Extract the [X, Y] coordinate from the center of the cell holding the provided text.  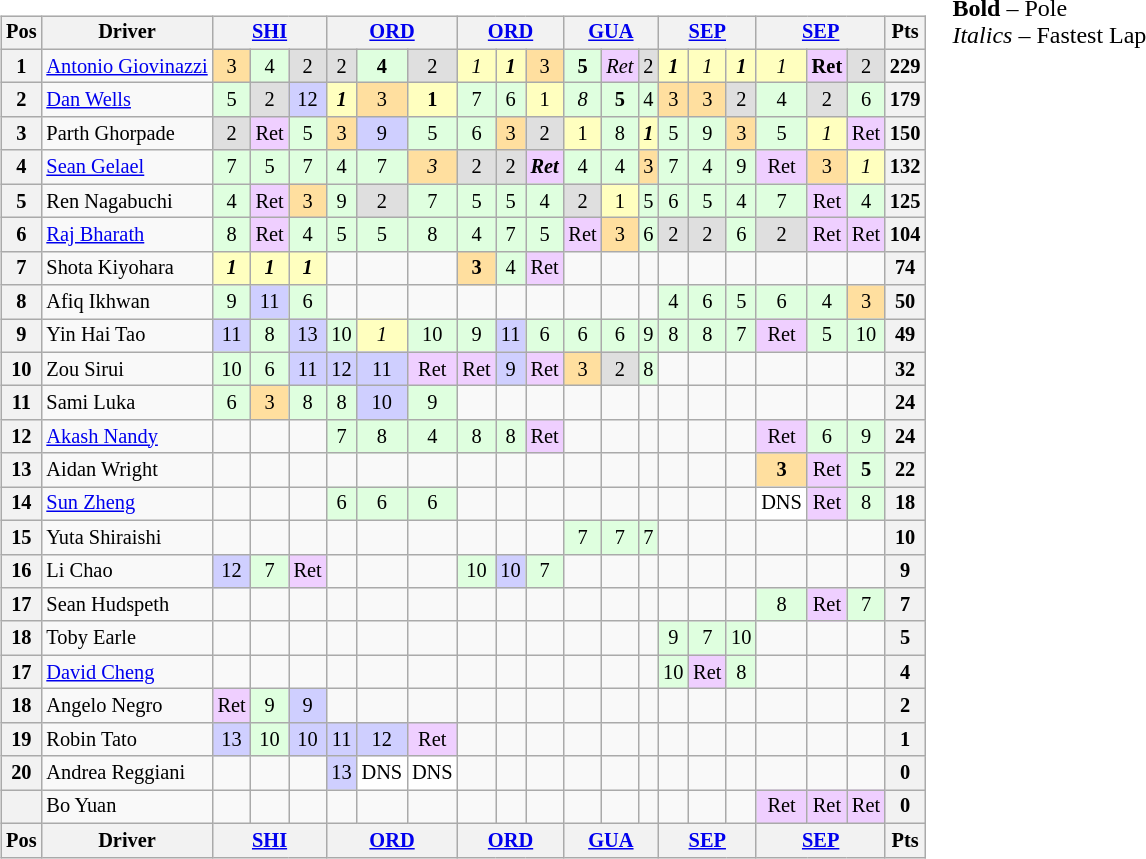
Akash Nandy [126, 437]
150 [905, 134]
Angelo Negro [126, 706]
Sean Hudspeth [126, 605]
Sami Luka [126, 403]
Li Chao [126, 571]
19 [21, 739]
50 [905, 302]
Dan Wells [126, 100]
32 [905, 369]
16 [21, 571]
Shota Kiyohara [126, 268]
Yin Hai Tao [126, 336]
Ren Nagabuchi [126, 201]
Parth Ghorpade [126, 134]
Sean Gelael [126, 167]
104 [905, 235]
Sun Zheng [126, 504]
Toby Earle [126, 638]
22 [905, 470]
49 [905, 336]
20 [21, 773]
Antonio Giovinazzi [126, 66]
Yuta Shiraishi [126, 537]
125 [905, 201]
David Cheng [126, 672]
Bo Yuan [126, 807]
229 [905, 66]
Robin Tato [126, 739]
Afiq Ikhwan [126, 302]
132 [905, 167]
15 [21, 537]
Raj Bharath [126, 235]
179 [905, 100]
Aidan Wright [126, 470]
Andrea Reggiani [126, 773]
14 [21, 504]
Zou Sirui [126, 369]
74 [905, 268]
